Capture the cell that displays the provided text and extract its [x, y] central coordinate. 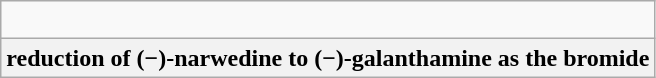
reduction of (−)-narwedine to (−)-galanthamine as the bromide [328, 58]
